Return the (x, y) coordinate for the center point of the cell that contains the specified text.  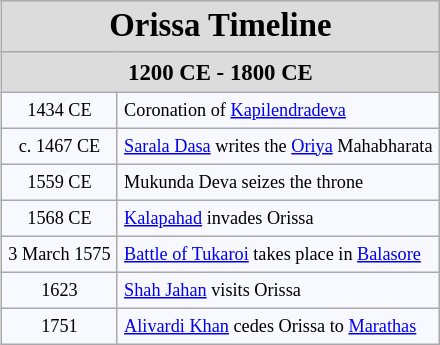
Orissa Timeline (221, 26)
Sarala Dasa writes the Oriya Mahabharata (278, 146)
Shah Jahan visits Orissa (278, 290)
Coronation of Kapilendradeva (278, 110)
Alivardi Khan cedes Orissa to Marathas (278, 326)
c. 1467 CE (60, 146)
1559 CE (60, 182)
1751 (60, 326)
3 March 1575 (60, 254)
Mukunda Deva seizes the throne (278, 182)
1434 CE (60, 110)
1568 CE (60, 218)
Battle of Tukaroi takes place in Balasore (278, 254)
1200 CE - 1800 CE (221, 71)
Kalapahad invades Orissa (278, 218)
1623 (60, 290)
